From the cell containing the given text, extract its center point as (x, y) coordinate. 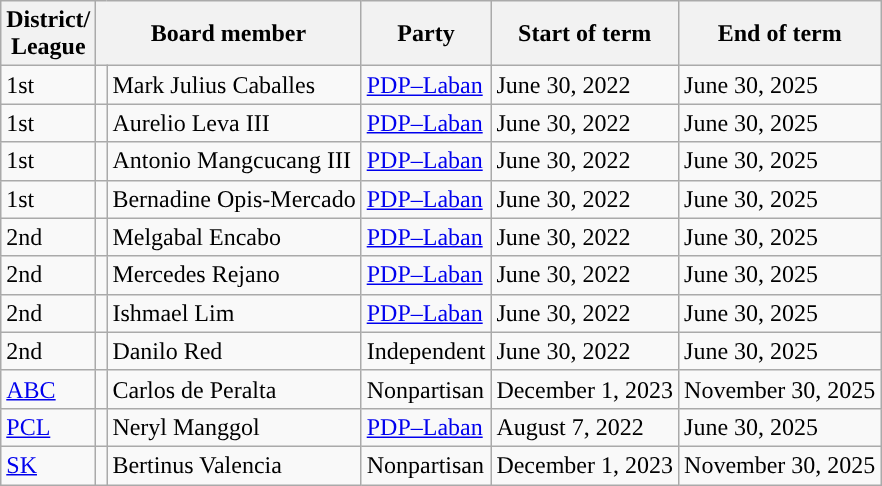
ABC (48, 389)
Bertinus Valencia (234, 465)
Antonio Mangcucang III (234, 161)
Aurelio Leva III (234, 123)
SK (48, 465)
Ishmael Lim (234, 313)
District/League (48, 34)
August 7, 2022 (585, 427)
Start of term (585, 34)
Independent (426, 351)
Bernadine Opis-Mercado (234, 199)
End of term (780, 34)
Mercedes Rejano (234, 275)
Carlos de Peralta (234, 389)
Neryl Manggol (234, 427)
Party (426, 34)
Board member (228, 34)
Mark Julius Caballes (234, 85)
Melgabal Encabo (234, 237)
Danilo Red (234, 351)
PCL (48, 427)
